From the cell containing the given text, extract its center point as [x, y] coordinate. 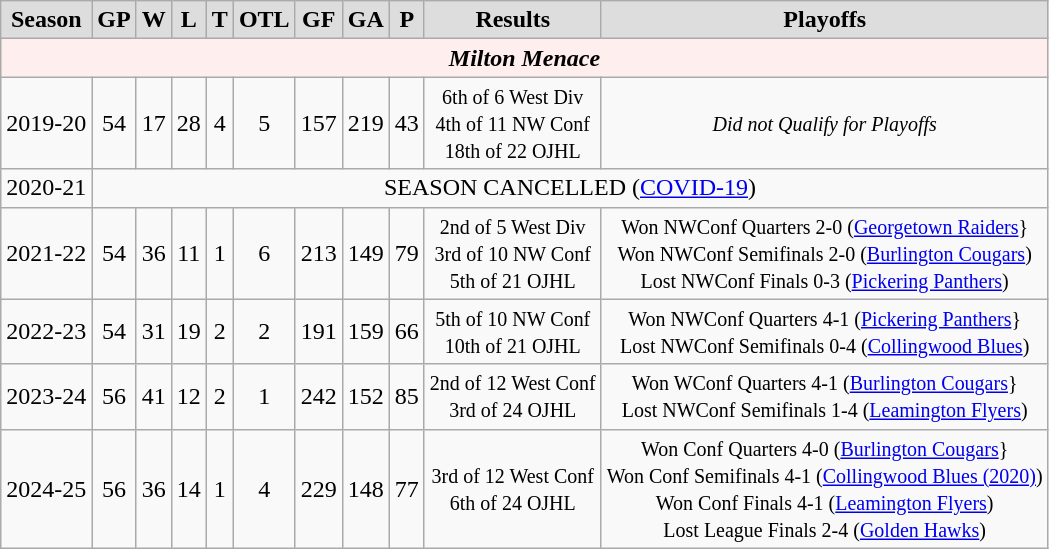
14 [188, 488]
2nd of 5 West Div3rd of 10 NW Conf5th of 21 OJHL [512, 253]
159 [366, 332]
5 [264, 123]
6th of 6 West Div4th of 11 NW Conf18th of 22 OJHL [512, 123]
2022-23 [46, 332]
66 [406, 332]
GA [366, 20]
19 [188, 332]
Won NWConf Quarters 4-1 (Pickering Panthers}Lost NWConf Semifinals 0-4 (Collingwood Blues) [824, 332]
77 [406, 488]
Did not Qualify for Playoffs [824, 123]
GP [114, 20]
Milton Menace [524, 58]
2019-20 [46, 123]
41 [154, 396]
11 [188, 253]
Won WConf Quarters 4-1 (Burlington Cougars}Lost NWConf Semifinals 1-4 (Leamington Flyers) [824, 396]
229 [318, 488]
157 [318, 123]
31 [154, 332]
2023-24 [46, 396]
SEASON CANCELLED (COVID-19) [570, 188]
2024-25 [46, 488]
213 [318, 253]
152 [366, 396]
2nd of 12 West Conf3rd of 24 OJHL [512, 396]
Won NWConf Quarters 2-0 (Georgetown Raiders}Won NWConf Semifinals 2-0 (Burlington Cougars)Lost NWConf Finals 0-3 (Pickering Panthers) [824, 253]
3rd of 12 West Conf6th of 24 OJHL [512, 488]
Season [46, 20]
17 [154, 123]
OTL [264, 20]
191 [318, 332]
W [154, 20]
85 [406, 396]
149 [366, 253]
L [188, 20]
28 [188, 123]
GF [318, 20]
2020-21 [46, 188]
242 [318, 396]
79 [406, 253]
P [406, 20]
6 [264, 253]
Playoffs [824, 20]
T [220, 20]
43 [406, 123]
5th of 10 NW Conf10th of 21 OJHL [512, 332]
12 [188, 396]
219 [366, 123]
2021-22 [46, 253]
Results [512, 20]
148 [366, 488]
